Scan for the cell matching the given text and deliver its [x, y] coordinate at center. 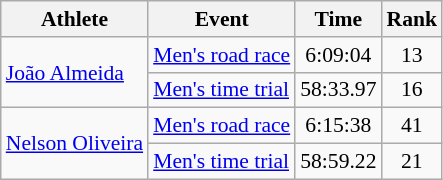
13 [412, 55]
41 [412, 126]
58:59.22 [338, 162]
João Almeida [74, 72]
58:33.97 [338, 90]
Event [222, 19]
Time [338, 19]
6:15:38 [338, 126]
21 [412, 162]
6:09:04 [338, 55]
Rank [412, 19]
Nelson Oliveira [74, 144]
16 [412, 90]
Athlete [74, 19]
